Determine the (X, Y) coordinate at the center of the cell enclosing the given text.  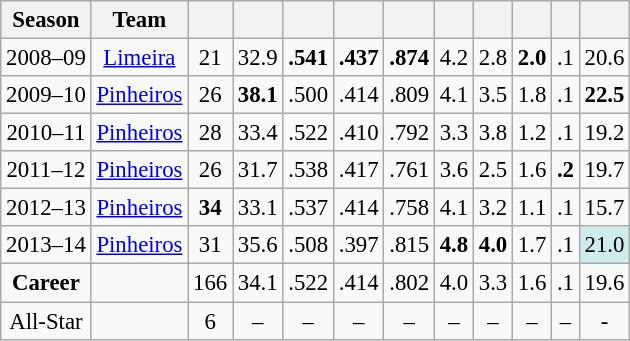
.437 (358, 58)
.410 (358, 133)
2012–13 (46, 208)
15.7 (604, 208)
3.2 (492, 208)
.541 (308, 58)
1.7 (532, 245)
.758 (409, 208)
2008–09 (46, 58)
.508 (308, 245)
35.6 (258, 245)
2.0 (532, 58)
33.4 (258, 133)
31 (210, 245)
2.8 (492, 58)
Season (46, 20)
1.8 (532, 95)
.397 (358, 245)
20.6 (604, 58)
.538 (308, 170)
.809 (409, 95)
166 (210, 283)
4.2 (454, 58)
6 (210, 321)
31.7 (258, 170)
2013–14 (46, 245)
1.1 (532, 208)
.874 (409, 58)
28 (210, 133)
3.6 (454, 170)
19.6 (604, 283)
- (604, 321)
38.1 (258, 95)
.500 (308, 95)
2.5 (492, 170)
.2 (566, 170)
19.2 (604, 133)
32.9 (258, 58)
2010–11 (46, 133)
22.5 (604, 95)
21 (210, 58)
.417 (358, 170)
.815 (409, 245)
Limeira (140, 58)
3.5 (492, 95)
1.2 (532, 133)
4.8 (454, 245)
19.7 (604, 170)
.761 (409, 170)
.537 (308, 208)
3.8 (492, 133)
21.0 (604, 245)
Team (140, 20)
.802 (409, 283)
.792 (409, 133)
34.1 (258, 283)
2009–10 (46, 95)
Career (46, 283)
All-Star (46, 321)
2011–12 (46, 170)
33.1 (258, 208)
34 (210, 208)
